Search for the cell housing the specified text and yield its [X, Y] center coordinate. 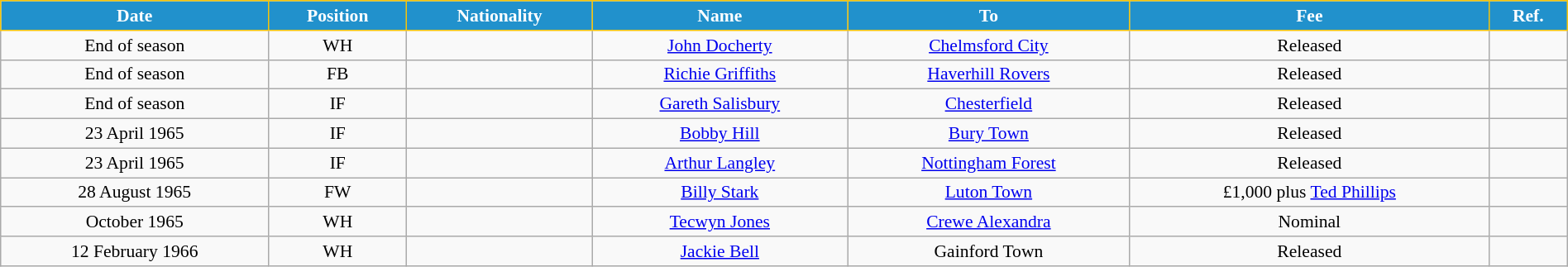
Bury Town [989, 134]
Jackie Bell [719, 251]
Fee [1309, 16]
Crewe Alexandra [989, 222]
Tecwyn Jones [719, 222]
Gareth Salisbury [719, 104]
Position [337, 16]
Luton Town [989, 193]
John Docherty [719, 45]
To [989, 16]
October 1965 [135, 222]
Name [719, 16]
Nominal [1309, 222]
Chelmsford City [989, 45]
Date [135, 16]
Richie Griffiths [719, 74]
Ref. [1528, 16]
Billy Stark [719, 193]
Nationality [500, 16]
Gainford Town [989, 251]
Chesterfield [989, 104]
Bobby Hill [719, 134]
FB [337, 74]
Arthur Langley [719, 163]
Nottingham Forest [989, 163]
Haverhill Rovers [989, 74]
£1,000 plus Ted Phillips [1309, 193]
28 August 1965 [135, 193]
12 February 1966 [135, 251]
FW [337, 193]
